Identify which cell holds the provided text, then report its [x, y] central coordinate. 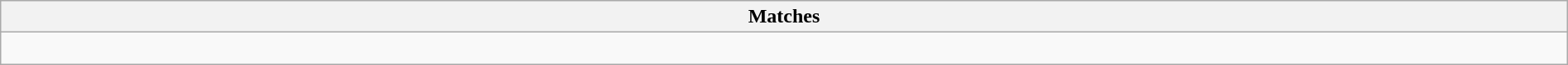
Matches [784, 17]
